Capture the cell that displays the provided text and extract its (x, y) central coordinate. 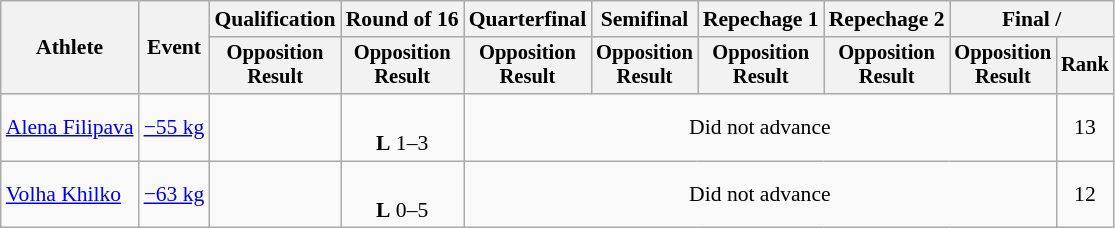
Quarterfinal (528, 19)
Athlete (70, 48)
−55 kg (174, 128)
Qualification (274, 19)
L 1–3 (402, 128)
Rank (1085, 66)
13 (1085, 128)
Semifinal (644, 19)
Final / (1032, 19)
Repechage 2 (887, 19)
Repechage 1 (761, 19)
Alena Filipava (70, 128)
Volha Khilko (70, 194)
L 0–5 (402, 194)
Event (174, 48)
−63 kg (174, 194)
12 (1085, 194)
Round of 16 (402, 19)
